Identify which cell holds the provided text, then report its [X, Y] central coordinate. 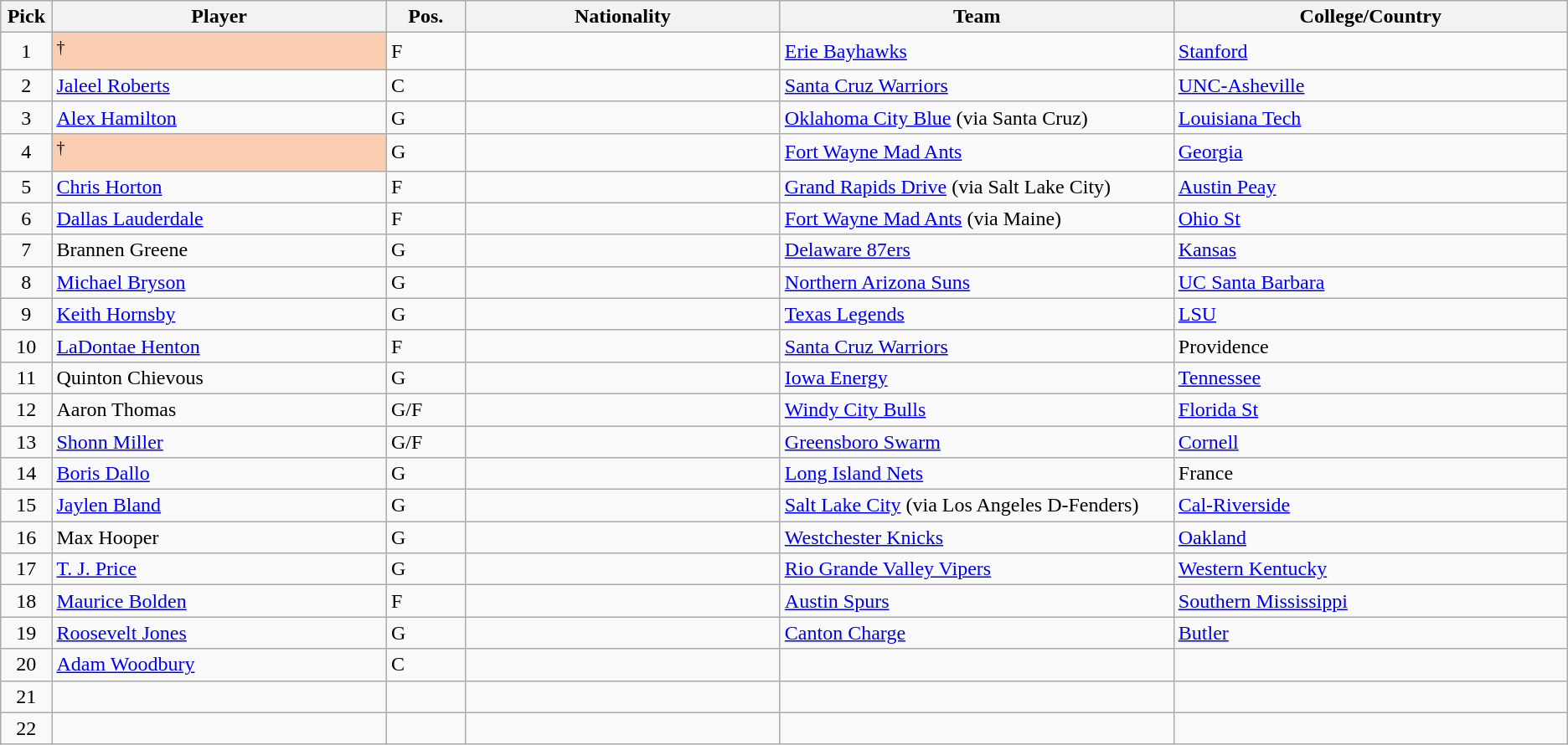
LaDontae Henton [219, 346]
Texas Legends [977, 314]
Long Island Nets [977, 474]
Fort Wayne Mad Ants (via Maine) [977, 218]
21 [27, 696]
UNC-Asheville [1370, 85]
Shonn Miller [219, 442]
Butler [1370, 633]
T. J. Price [219, 569]
5 [27, 187]
Georgia [1370, 152]
Brannen Greene [219, 250]
Keith Hornsby [219, 314]
Adam Woodbury [219, 665]
Cal-Riverside [1370, 506]
Windy City Bulls [977, 409]
Alex Hamilton [219, 117]
9 [27, 314]
Chris Horton [219, 187]
Salt Lake City (via Los Angeles D-Fenders) [977, 506]
15 [27, 506]
Pick [27, 17]
8 [27, 282]
Ohio St [1370, 218]
3 [27, 117]
Fort Wayne Mad Ants [977, 152]
Grand Rapids Drive (via Salt Lake City) [977, 187]
Oakland [1370, 537]
Michael Bryson [219, 282]
Austin Peay [1370, 187]
7 [27, 250]
Northern Arizona Suns [977, 282]
13 [27, 442]
Westchester Knicks [977, 537]
Player [219, 17]
Canton Charge [977, 633]
20 [27, 665]
Nationality [622, 17]
Maurice Bolden [219, 601]
16 [27, 537]
Max Hooper [219, 537]
Roosevelt Jones [219, 633]
1 [27, 52]
Team [977, 17]
Tennessee [1370, 378]
Western Kentucky [1370, 569]
Florida St [1370, 409]
Jaleel Roberts [219, 85]
Erie Bayhawks [977, 52]
College/Country [1370, 17]
Louisiana Tech [1370, 117]
2 [27, 85]
Iowa Energy [977, 378]
17 [27, 569]
Greensboro Swarm [977, 442]
Quinton Chievous [219, 378]
22 [27, 728]
Kansas [1370, 250]
Dallas Lauderdale [219, 218]
LSU [1370, 314]
Boris Dallo [219, 474]
Providence [1370, 346]
18 [27, 601]
Cornell [1370, 442]
Stanford [1370, 52]
14 [27, 474]
Southern Mississippi [1370, 601]
UC Santa Barbara [1370, 282]
Pos. [426, 17]
10 [27, 346]
Oklahoma City Blue (via Santa Cruz) [977, 117]
12 [27, 409]
Rio Grande Valley Vipers [977, 569]
France [1370, 474]
Delaware 87ers [977, 250]
Aaron Thomas [219, 409]
6 [27, 218]
4 [27, 152]
Austin Spurs [977, 601]
19 [27, 633]
Jaylen Bland [219, 506]
11 [27, 378]
